Output the [X, Y] coordinate of the center of the cell containing the given text.  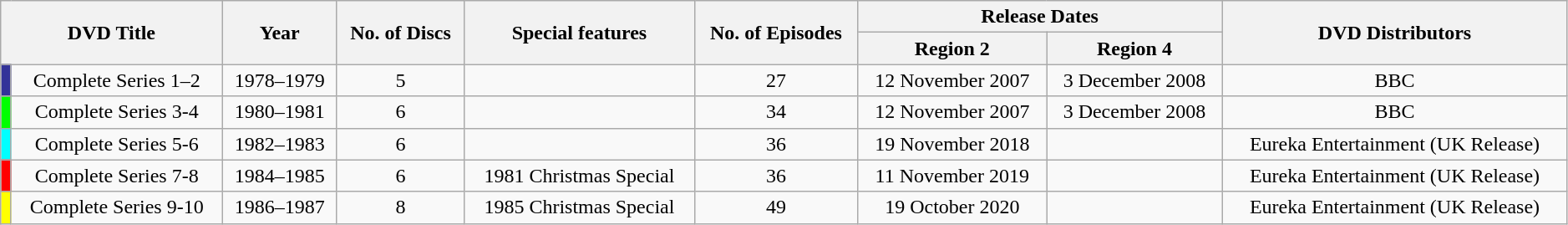
1981 Christmas Special [579, 176]
Year [279, 33]
5 [400, 80]
Region 2 [952, 49]
No. of Discs [400, 33]
Release Dates [1039, 17]
19 November 2018 [952, 144]
Complete Series 1–2 [117, 80]
1978–1979 [279, 80]
19 October 2020 [952, 207]
49 [775, 207]
1986–1987 [279, 207]
DVD Title [112, 33]
11 November 2019 [952, 176]
Complete Series 9-10 [117, 207]
1984–1985 [279, 176]
No. of Episodes [775, 33]
8 [400, 207]
Complete Series 7-8 [117, 176]
DVD Distributors [1395, 33]
Complete Series 5-6 [117, 144]
1980–1981 [279, 112]
Region 4 [1134, 49]
34 [775, 112]
Special features [579, 33]
Complete Series 3-4 [117, 112]
27 [775, 80]
1985 Christmas Special [579, 207]
1982–1983 [279, 144]
